Capture the cell that displays the provided text and extract its (x, y) central coordinate. 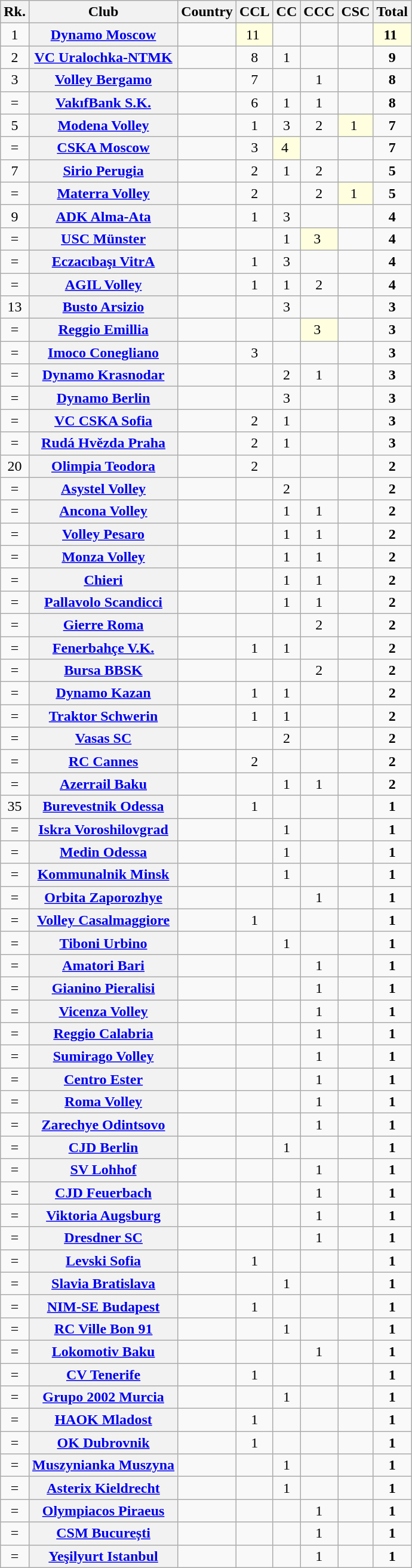
Asystel Volley (103, 489)
Olympiacos Piraeus (103, 1511)
Chieri (103, 579)
Burevestnik Odessa (103, 807)
Bursa BBSK (103, 671)
Reggio Emillia (103, 330)
Kommunalnik Minsk (103, 875)
Orbita Zaporozhye (103, 897)
Dresdner SC (103, 1238)
Iskra Voroshilovgrad (103, 829)
Grupo 2002 Murcia (103, 1397)
Sumirago Volley (103, 1057)
Asterix Kieldrecht (103, 1488)
Muszynianka Muszyna (103, 1465)
Gierre Roma (103, 625)
Vasas SC (103, 739)
6 (254, 103)
Vicenza Volley (103, 1011)
Club (103, 12)
CSKA Moscow (103, 148)
Eczacıbaşı VitrA (103, 261)
CC (287, 12)
Volley Casalmaggiore (103, 920)
Lokomotiv Baku (103, 1351)
Materra Volley (103, 193)
Monza Volley (103, 557)
Azerrail Baku (103, 784)
35 (15, 807)
Gianino Pieralisi (103, 988)
RC Ville Bon 91 (103, 1329)
Rk. (15, 12)
VC CSKA Sofia (103, 421)
CJD Berlin (103, 1147)
ADK Alma-Ata (103, 216)
20 (15, 466)
Sirio Perugia (103, 171)
Roma Volley (103, 1102)
Dynamo Krasnodar (103, 375)
Country (207, 12)
Slavia Bratislava (103, 1283)
Total (392, 12)
Dynamo Berlin (103, 398)
Busto Arsizio (103, 307)
HAOK Mladost (103, 1420)
Viktoria Augsburg (103, 1215)
Ancona Volley (103, 511)
Dynamo Moscow (103, 35)
Yeşilyurt Istanbul (103, 1556)
USC Münster (103, 239)
RC Cannes (103, 761)
13 (15, 307)
CV Tenerife (103, 1374)
Imoco Conegliano (103, 353)
Tiboni Urbino (103, 943)
NIM-SE Budapest (103, 1306)
Volley Bergamo (103, 80)
Rudá Hvězda Praha (103, 443)
CJD Feuerbach (103, 1193)
Pallavolo Scandicci (103, 602)
Reggio Calabria (103, 1034)
CCL (254, 12)
VC Uralochka-NTMK (103, 57)
Modena Volley (103, 125)
Medin Odessa (103, 852)
Dynamo Kazan (103, 693)
OK Dubrovnik (103, 1443)
SV Lohhof (103, 1170)
Volley Pesaro (103, 534)
Amatori Bari (103, 965)
CCC (319, 12)
CSM București (103, 1533)
Zarechye Odintsovo (103, 1125)
Levski Sofia (103, 1261)
VakıfBank S.K. (103, 103)
Fenerbahçe V.K. (103, 647)
Olimpia Teodora (103, 466)
Traktor Schwerin (103, 716)
CSC (356, 12)
AGIL Volley (103, 285)
Centro Ester (103, 1079)
